Search for the cell housing the specified text and yield its (X, Y) center coordinate. 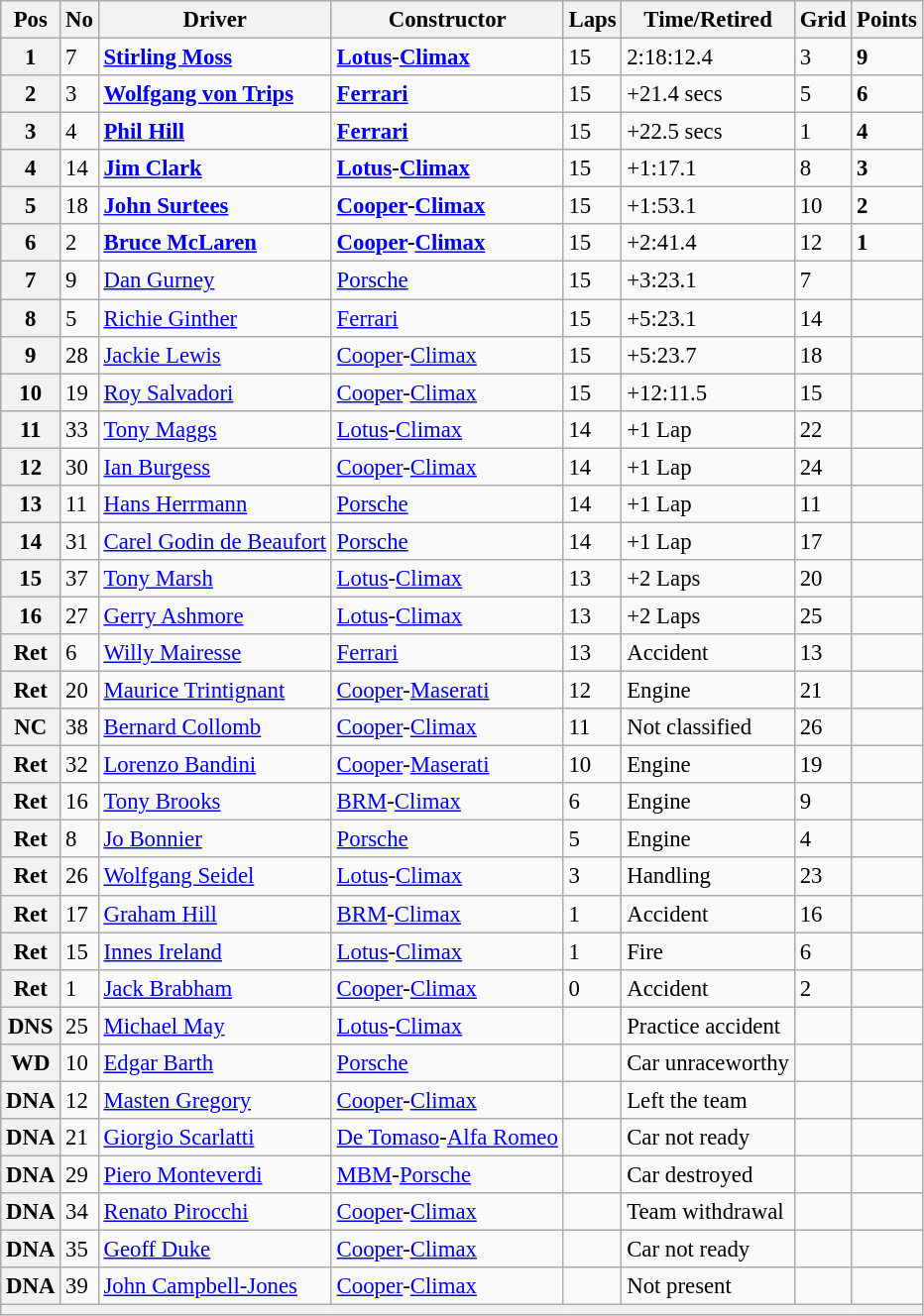
23 (823, 877)
+21.4 secs (708, 94)
Driver (214, 20)
Handling (708, 877)
Piero Monteverdi (214, 1174)
Wolfgang von Trips (214, 94)
Grid (823, 20)
Maurice Trintignant (214, 691)
Geoff Duke (214, 1250)
Ian Burgess (214, 467)
+1:17.1 (708, 168)
John Surtees (214, 206)
+22.5 secs (708, 132)
Bruce McLaren (214, 243)
Car destroyed (708, 1174)
Bernard Collomb (214, 727)
Giorgio Scarlatti (214, 1138)
Richie Ginther (214, 318)
Renato Pirocchi (214, 1212)
Hans Herrmann (214, 504)
+2:41.4 (708, 243)
+5:23.1 (708, 318)
Jo Bonnier (214, 839)
No (79, 20)
0 (593, 988)
Gerry Ashmore (214, 615)
+3:23.1 (708, 280)
Lorenzo Bandini (214, 765)
34 (79, 1212)
Fire (708, 951)
32 (79, 765)
Jackie Lewis (214, 355)
2:18:12.4 (708, 57)
Stirling Moss (214, 57)
39 (79, 1286)
Tony Brooks (214, 802)
+1:53.1 (708, 206)
Willy Mairesse (214, 653)
Pos (31, 20)
Points (886, 20)
33 (79, 429)
Roy Salvadori (214, 392)
24 (823, 467)
John Campbell-Jones (214, 1286)
Team withdrawal (708, 1212)
Dan Gurney (214, 280)
Michael May (214, 1026)
27 (79, 615)
38 (79, 727)
Laps (593, 20)
Not present (708, 1286)
+12:11.5 (708, 392)
Innes Ireland (214, 951)
22 (823, 429)
Carel Godin de Beaufort (214, 541)
Practice accident (708, 1026)
Graham Hill (214, 914)
Tony Marsh (214, 579)
30 (79, 467)
Edgar Barth (214, 1063)
Jack Brabham (214, 988)
Tony Maggs (214, 429)
NC (31, 727)
31 (79, 541)
29 (79, 1174)
MBM-Porsche (447, 1174)
Car unraceworthy (708, 1063)
28 (79, 355)
De Tomaso-Alfa Romeo (447, 1138)
Left the team (708, 1100)
Masten Gregory (214, 1100)
Phil Hill (214, 132)
WD (31, 1063)
+5:23.7 (708, 355)
37 (79, 579)
Constructor (447, 20)
Jim Clark (214, 168)
Time/Retired (708, 20)
Wolfgang Seidel (214, 877)
Not classified (708, 727)
35 (79, 1250)
DNS (31, 1026)
